Pinpoint the cell where the given text exists, returning its [X, Y] midpoint coordinate. 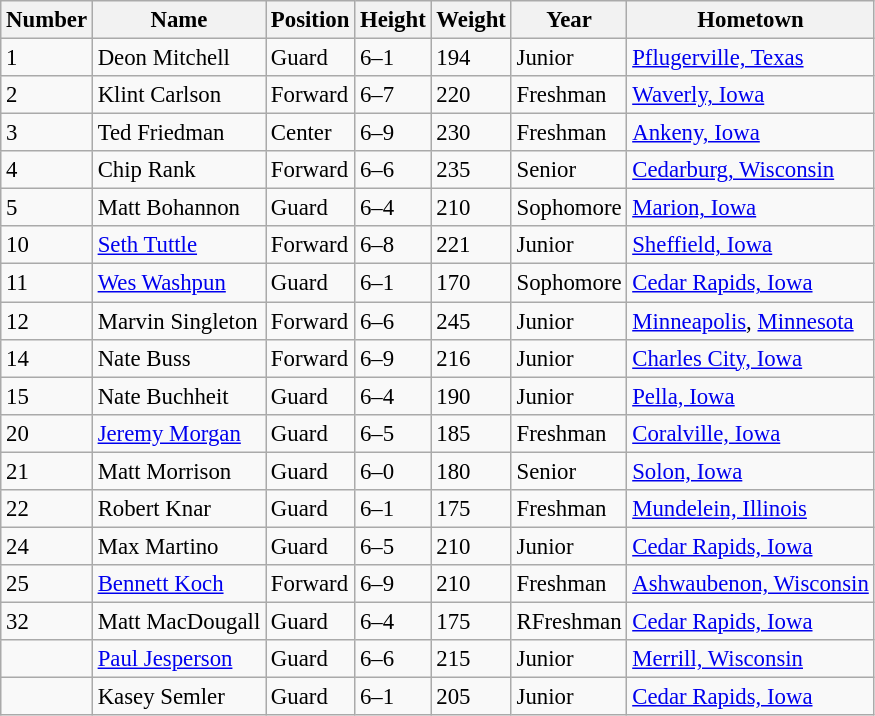
Ashwaubenon, Wisconsin [750, 584]
Max Martino [178, 546]
Name [178, 20]
21 [47, 471]
15 [47, 396]
Ted Friedman [178, 133]
6–7 [393, 95]
Paul Jesperson [178, 659]
5 [47, 208]
Pflugerville, Texas [750, 58]
Robert Knar [178, 509]
Matt MacDougall [178, 621]
Seth Tuttle [178, 245]
32 [47, 621]
2 [47, 95]
Klint Carlson [178, 95]
10 [47, 245]
Pella, Iowa [750, 396]
14 [47, 358]
221 [471, 245]
Height [393, 20]
6–8 [393, 245]
Matt Morrison [178, 471]
185 [471, 433]
Deon Mitchell [178, 58]
24 [47, 546]
4 [47, 170]
Weight [471, 20]
11 [47, 283]
Nate Buchheit [178, 396]
Wes Washpun [178, 283]
Chip Rank [178, 170]
Minneapolis, Minnesota [750, 321]
22 [47, 509]
180 [471, 471]
Sheffield, Iowa [750, 245]
Ankeny, Iowa [750, 133]
Waverly, Iowa [750, 95]
25 [47, 584]
235 [471, 170]
Mundelein, Illinois [750, 509]
12 [47, 321]
Number [47, 20]
Marion, Iowa [750, 208]
20 [47, 433]
Nate Buss [178, 358]
Cedarburg, Wisconsin [750, 170]
Marvin Singleton [178, 321]
Matt Bohannon [178, 208]
Coralville, Iowa [750, 433]
194 [471, 58]
216 [471, 358]
1 [47, 58]
RFreshman [569, 621]
6–0 [393, 471]
Bennett Koch [178, 584]
Position [310, 20]
245 [471, 321]
Jeremy Morgan [178, 433]
Center [310, 133]
170 [471, 283]
190 [471, 396]
3 [47, 133]
Solon, Iowa [750, 471]
Hometown [750, 20]
205 [471, 697]
215 [471, 659]
Merrill, Wisconsin [750, 659]
Charles City, Iowa [750, 358]
Year [569, 20]
220 [471, 95]
230 [471, 133]
Kasey Semler [178, 697]
